Search for the cell housing the specified text and yield its (x, y) center coordinate. 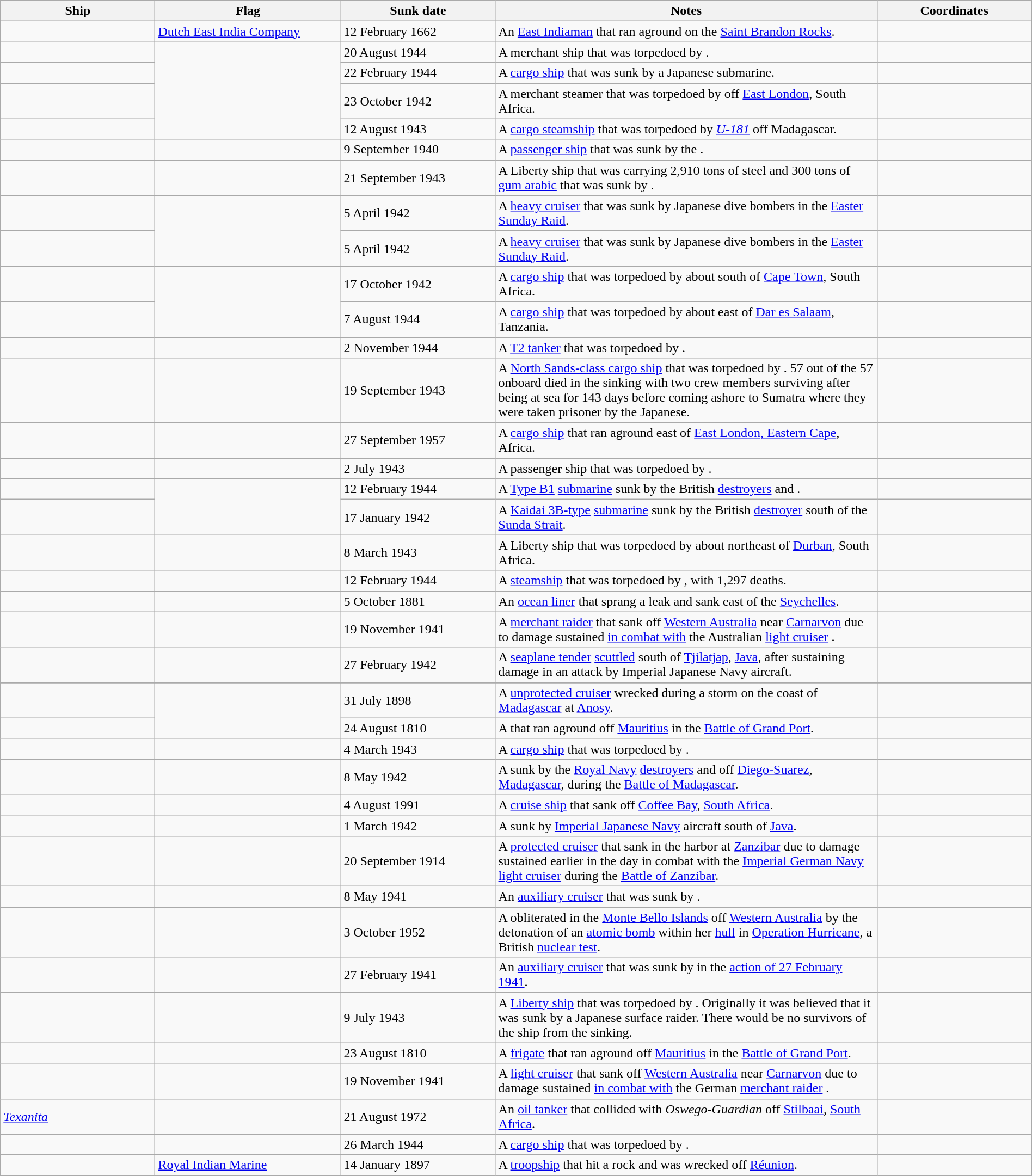
A merchant raider that sank off Western Australia near Carnarvon due to damage sustained in combat with the Australian light cruiser . (686, 629)
A seaplane tender scuttled south of Tjilatjap, Java, after sustaining damage in an attack by Imperial Japanese Navy aircraft. (686, 665)
A light cruiser that sank off Western Australia near Carnarvon due to damage sustained in combat with the German merchant raider . (686, 1081)
A merchant ship that was torpedoed by . (686, 52)
Flag (248, 11)
An auxiliary cruiser that was sunk by . (686, 897)
5 October 1881 (418, 601)
2 November 1944 (418, 348)
12 February 1662 (418, 32)
3 October 1952 (418, 932)
A Kaidai 3B-type submarine sunk by the British destroyer south of the Sunda Strait. (686, 517)
8 March 1943 (418, 553)
A sunk by Imperial Japanese Navy aircraft south of Java. (686, 826)
A cargo steamship that was torpedoed by U-181 off Madagascar. (686, 129)
9 September 1940 (418, 150)
A Type B1 submarine sunk by the British destroyers and . (686, 489)
Texanita (78, 1117)
24 August 1810 (418, 728)
Notes (686, 11)
23 October 1942 (418, 101)
21 September 1943 (418, 177)
A passenger ship that was torpedoed by . (686, 469)
Sunk date (418, 11)
14 January 1897 (418, 1165)
A merchant steamer that was torpedoed by off East London, South Africa. (686, 101)
19 September 1943 (418, 391)
27 September 1957 (418, 441)
27 February 1941 (418, 975)
20 August 1944 (418, 52)
27 February 1942 (418, 665)
An oil tanker that collided with Oswego-Guardian off Stilbaai, South Africa. (686, 1117)
31 July 1898 (418, 700)
Ship (78, 11)
A cargo ship that ran aground east of East London, Eastern Cape, Africa. (686, 441)
A cargo ship that was torpedoed by about south of Cape Town, South Africa. (686, 284)
2 July 1943 (418, 469)
An ocean liner that sprang a leak and sank east of the Seychelles. (686, 601)
4 August 1991 (418, 805)
An auxiliary cruiser that was sunk by in the action of 27 February 1941. (686, 975)
A steamship that was torpedoed by , with 1,297 deaths. (686, 581)
1 March 1942 (418, 826)
A troopship that hit a rock and was wrecked off Réunion. (686, 1165)
A cargo ship that was torpedoed by about east of Dar es Salaam, Tanzania. (686, 319)
A sunk by the Royal Navy destroyers and off Diego-Suarez, Madagascar, during the Battle of Madagascar. (686, 777)
7 August 1944 (418, 319)
23 August 1810 (418, 1053)
A Liberty ship that was torpedoed by about northeast of Durban, South Africa. (686, 553)
A passenger ship that was sunk by the . (686, 150)
A T2 tanker that was torpedoed by . (686, 348)
A unprotected cruiser wrecked during a storm on the coast of Madagascar at Anosy. (686, 700)
9 July 1943 (418, 1018)
A cruise ship that sank off Coffee Bay, South Africa. (686, 805)
26 March 1944 (418, 1144)
An East Indiaman that ran aground on the Saint Brandon Rocks. (686, 32)
A cargo ship that was sunk by a Japanese submarine. (686, 73)
Dutch East India Company (248, 32)
20 September 1914 (418, 861)
4 March 1943 (418, 749)
A Liberty ship that was carrying 2,910 tons of steel and 300 tons of gum arabic that was sunk by . (686, 177)
8 May 1942 (418, 777)
22 February 1944 (418, 73)
21 August 1972 (418, 1117)
17 October 1942 (418, 284)
A frigate that ran aground off Mauritius in the Battle of Grand Port. (686, 1053)
Royal Indian Marine (248, 1165)
8 May 1941 (418, 897)
Coordinates (954, 11)
A that ran aground off Mauritius in the Battle of Grand Port. (686, 728)
12 August 1943 (418, 129)
17 January 1942 (418, 517)
